Provide the (x, y) coordinate of the cell's center where the given text is located.  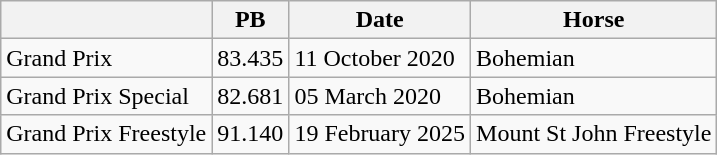
82.681 (250, 96)
Date (380, 20)
11 October 2020 (380, 58)
Grand Prix (106, 58)
Horse (594, 20)
83.435 (250, 58)
PB (250, 20)
05 March 2020 (380, 96)
Mount St John Freestyle (594, 134)
19 February 2025 (380, 134)
91.140 (250, 134)
Grand Prix Special (106, 96)
Grand Prix Freestyle (106, 134)
